Determine the [x, y] coordinate at the center of the cell enclosing the given text.  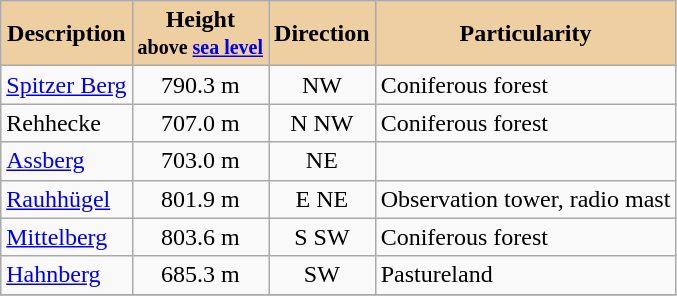
790.3 m [200, 85]
Direction [322, 34]
NE [322, 161]
Assberg [66, 161]
Rauhhügel [66, 199]
Hahnberg [66, 275]
703.0 m [200, 161]
Pastureland [526, 275]
SW [322, 275]
707.0 m [200, 123]
S SW [322, 237]
Height above sea level [200, 34]
E NE [322, 199]
Rehhecke [66, 123]
Observation tower, radio mast [526, 199]
Mittelberg [66, 237]
Particularity [526, 34]
801.9 m [200, 199]
Spitzer Berg [66, 85]
685.3 m [200, 275]
803.6 m [200, 237]
N NW [322, 123]
NW [322, 85]
Description [66, 34]
